Find where the given text appears and provide that cell's center as (X, Y) coordinate. 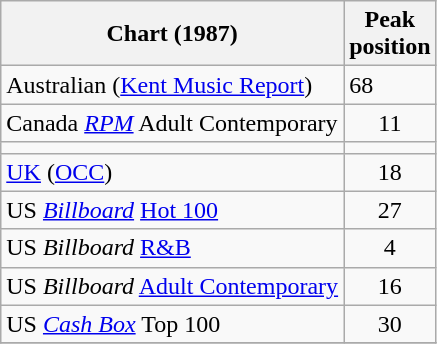
Australian (Kent Music Report) (172, 85)
68 (390, 85)
11 (390, 123)
US Billboard Hot 100 (172, 210)
4 (390, 248)
Peakposition (390, 34)
US Billboard R&B (172, 248)
30 (390, 324)
Chart (1987) (172, 34)
Canada RPM Adult Contemporary (172, 123)
18 (390, 172)
UK (OCC) (172, 172)
US Cash Box Top 100 (172, 324)
16 (390, 286)
27 (390, 210)
US Billboard Adult Contemporary (172, 286)
